Capture the cell that displays the provided text and extract its (x, y) central coordinate. 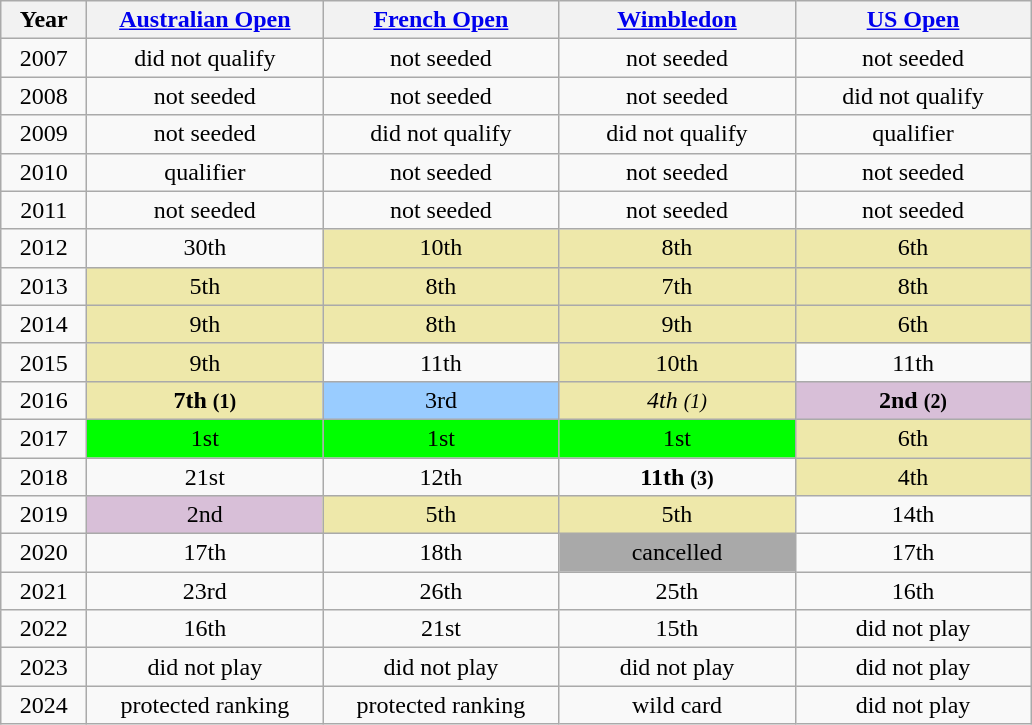
2016 (44, 400)
French Open (441, 20)
23rd (205, 591)
15th (677, 629)
2nd (2) (913, 400)
2020 (44, 553)
Wimbledon (677, 20)
26th (441, 591)
3rd (441, 400)
2010 (44, 172)
2015 (44, 362)
11th (3) (677, 477)
14th (913, 515)
12th (441, 477)
2011 (44, 210)
2024 (44, 705)
7th (677, 286)
30th (205, 248)
2nd (205, 515)
2012 (44, 248)
25th (677, 591)
2013 (44, 286)
2021 (44, 591)
Year (44, 20)
2008 (44, 96)
US Open (913, 20)
18th (441, 553)
2007 (44, 58)
2018 (44, 477)
2022 (44, 629)
2019 (44, 515)
2009 (44, 134)
4th (1) (677, 400)
2014 (44, 324)
2017 (44, 438)
Australian Open (205, 20)
7th (1) (205, 400)
4th (913, 477)
cancelled (677, 553)
2023 (44, 667)
wild card (677, 705)
